Locate the cell with the specified text and output its (X, Y) center coordinate. 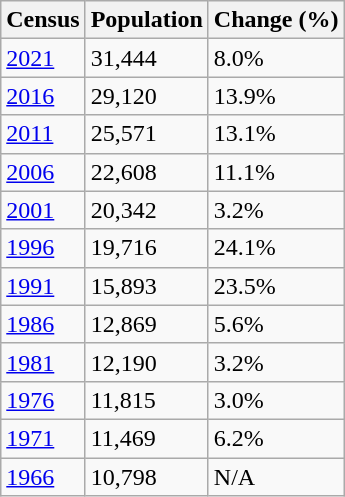
11.1% (276, 172)
1981 (43, 362)
15,893 (146, 286)
2021 (43, 58)
Change (%) (276, 20)
31,444 (146, 58)
1971 (43, 438)
Census (43, 20)
2001 (43, 210)
5.6% (276, 324)
1976 (43, 400)
2011 (43, 134)
3.0% (276, 400)
11,815 (146, 400)
12,869 (146, 324)
24.1% (276, 248)
23.5% (276, 286)
1991 (43, 286)
13.9% (276, 96)
1966 (43, 477)
13.1% (276, 134)
25,571 (146, 134)
8.0% (276, 58)
10,798 (146, 477)
Population (146, 20)
29,120 (146, 96)
22,608 (146, 172)
1996 (43, 248)
2006 (43, 172)
1986 (43, 324)
2016 (43, 96)
12,190 (146, 362)
11,469 (146, 438)
19,716 (146, 248)
N/A (276, 477)
6.2% (276, 438)
20,342 (146, 210)
